Output the [X, Y] coordinate of the center of the cell containing the given text.  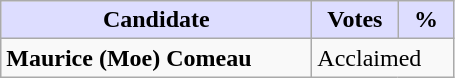
Votes [355, 20]
Acclaimed [383, 58]
% [426, 20]
Candidate [156, 20]
Maurice (Moe) Comeau [156, 58]
